Return the [X, Y] coordinate for the center point of the cell that contains the specified text.  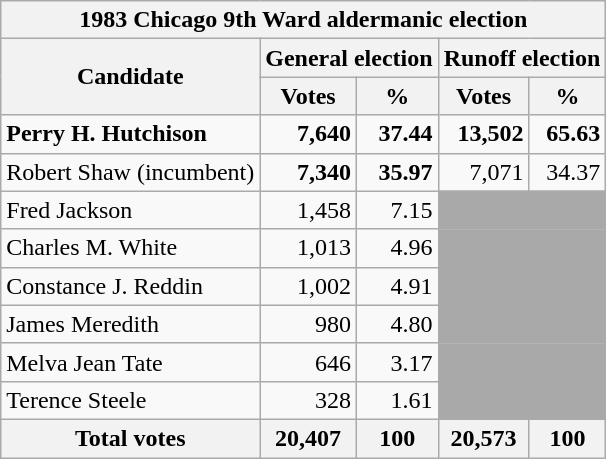
Candidate [130, 77]
328 [308, 400]
1.61 [397, 400]
34.37 [568, 172]
General election [349, 58]
1983 Chicago 9th Ward aldermanic election [304, 20]
4.96 [397, 248]
13,502 [484, 134]
Perry H. Hutchison [130, 134]
37.44 [397, 134]
Fred Jackson [130, 210]
Total votes [130, 438]
Robert Shaw (incumbent) [130, 172]
7,340 [308, 172]
980 [308, 324]
4.80 [397, 324]
1,013 [308, 248]
35.97 [397, 172]
Melva Jean Tate [130, 362]
7.15 [397, 210]
Runoff election [522, 58]
65.63 [568, 134]
Charles M. White [130, 248]
James Meredith [130, 324]
Constance J. Reddin [130, 286]
7,071 [484, 172]
20,573 [484, 438]
7,640 [308, 134]
20,407 [308, 438]
646 [308, 362]
3.17 [397, 362]
4.91 [397, 286]
1,458 [308, 210]
1,002 [308, 286]
Terence Steele [130, 400]
